Output the [x, y] coordinate of the center of the cell containing the given text.  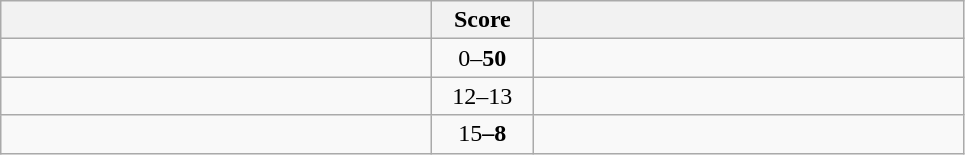
0–50 [482, 58]
12–13 [482, 96]
Score [482, 20]
15–8 [482, 134]
